Scan for the cell matching the given text and deliver its (X, Y) coordinate at center. 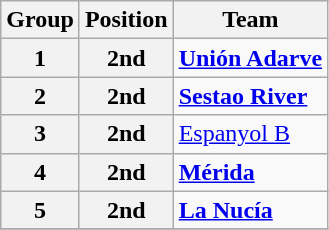
Group (40, 20)
La Nucía (250, 210)
Unión Adarve (250, 58)
Sestao River (250, 96)
Team (250, 20)
Position (126, 20)
Mérida (250, 172)
2 (40, 96)
4 (40, 172)
1 (40, 58)
3 (40, 134)
5 (40, 210)
Espanyol B (250, 134)
